Return (x, y) of the center of cell containing provided text 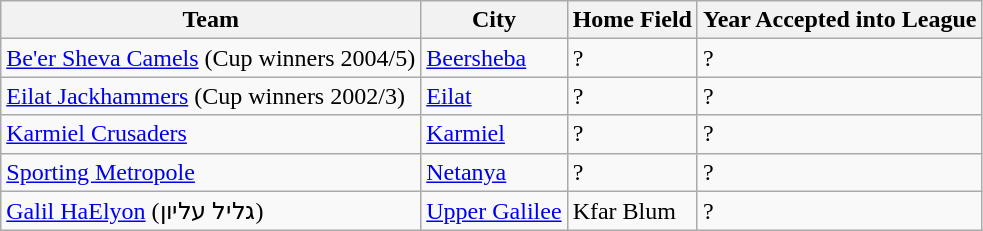
City (494, 20)
Sporting Metropole (211, 172)
Eilat (494, 96)
Eilat Jackhammers (Cup winners 2002/3) (211, 96)
Team (211, 20)
Galil HaElyon (גליל עליון) (211, 211)
Kfar Blum (632, 211)
Home Field (632, 20)
Be'er Sheva Camels (Cup winners 2004/5) (211, 58)
Netanya (494, 172)
Karmiel Crusaders (211, 134)
Year Accepted into League (840, 20)
Upper Galilee (494, 211)
Karmiel (494, 134)
Beersheba (494, 58)
